For the text-containing cell, return its midpoint in [X, Y] coordinate format. 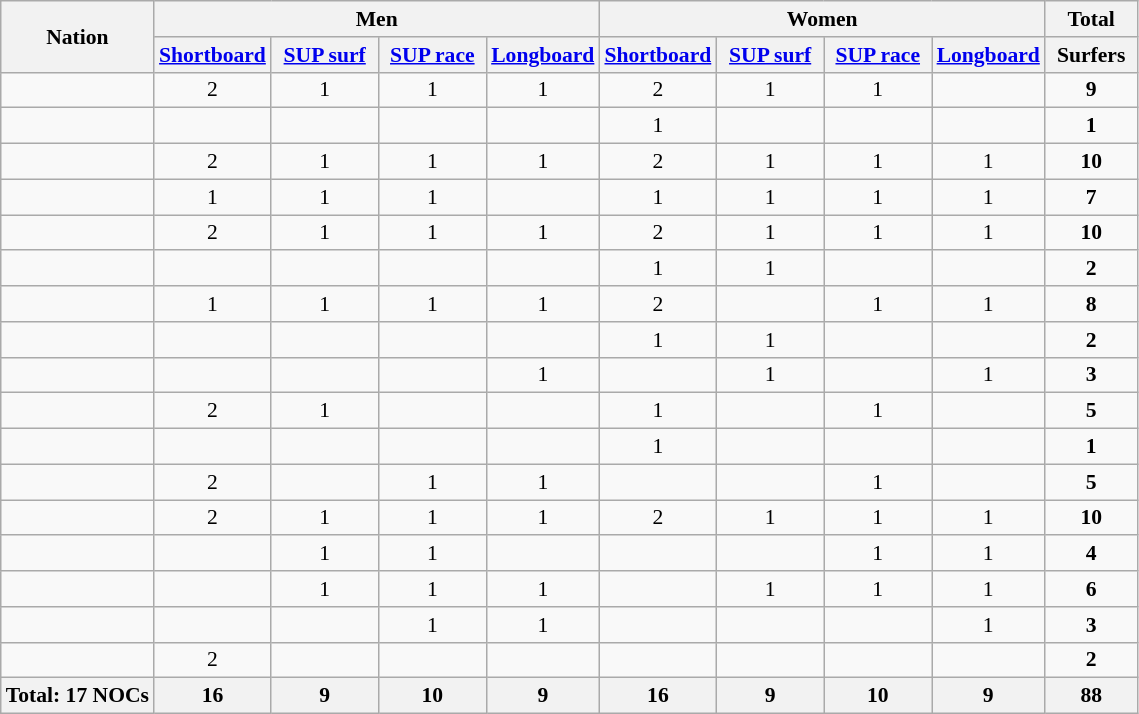
8 [1092, 304]
Surfers [1092, 55]
Total: 17 NOCs [78, 696]
Women [822, 19]
4 [1092, 554]
6 [1092, 589]
Total [1092, 19]
Nation [78, 36]
88 [1092, 696]
Men [376, 19]
7 [1092, 197]
